Return [x, y] of the center of cell containing provided text 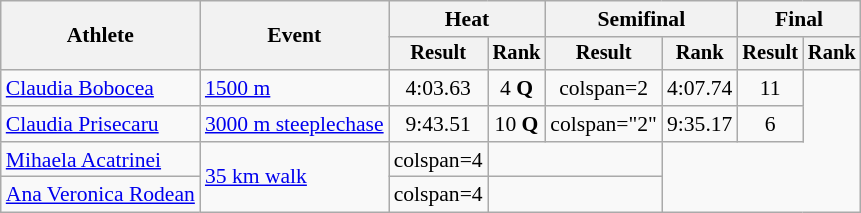
4 Q [517, 88]
Claudia Bobocea [100, 88]
colspan="2" [604, 124]
Mihaela Acatrinei [100, 160]
4:03.63 [438, 88]
1500 m [294, 88]
9:35.17 [700, 124]
9:43.51 [438, 124]
6 [770, 124]
colspan=2 [604, 88]
Claudia Prisecaru [100, 124]
Semifinal [641, 19]
Athlete [100, 36]
3000 m steeplechase [294, 124]
10 Q [517, 124]
Ana Veronica Rodean [100, 195]
Final [798, 19]
11 [770, 88]
4:07.74 [700, 88]
35 km walk [294, 178]
Event [294, 36]
Heat [468, 19]
